Pinpoint the cell where the given text exists, returning its (X, Y) midpoint coordinate. 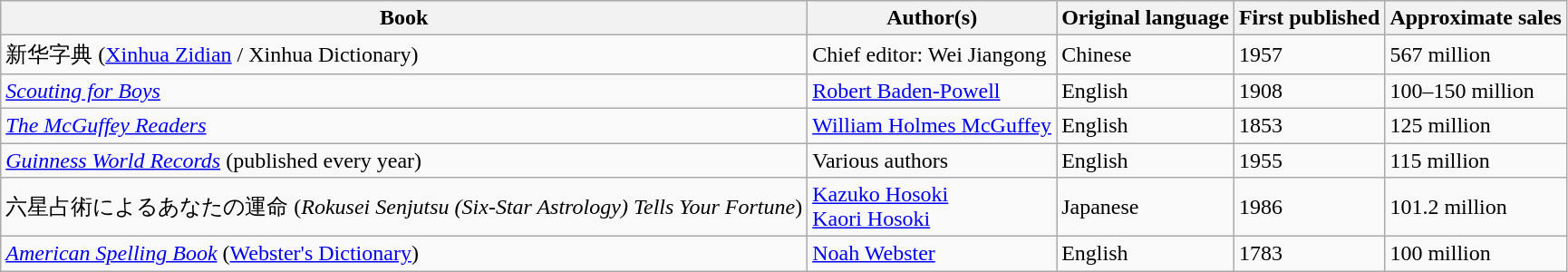
Original language (1146, 18)
1783 (1309, 254)
Robert Baden-Powell (932, 91)
115 million (1476, 160)
Author(s) (932, 18)
100 million (1476, 254)
100–150 million (1476, 91)
Noah Webster (932, 254)
Scouting for Boys (404, 91)
First published (1309, 18)
Chinese (1146, 54)
567 million (1476, 54)
Various authors (932, 160)
1853 (1309, 125)
1908 (1309, 91)
新华字典 (Xinhua Zidian / Xinhua Dictionary) (404, 54)
Chief editor: Wei Jiangong (932, 54)
1986 (1309, 207)
125 million (1476, 125)
Approximate sales (1476, 18)
American Spelling Book (Webster's Dictionary) (404, 254)
101.2 million (1476, 207)
Japanese (1146, 207)
Guinness World Records (published every year) (404, 160)
William Holmes McGuffey (932, 125)
1957 (1309, 54)
Kazuko HosokiKaori Hosoki (932, 207)
1955 (1309, 160)
六星占術によるあなたの運命 (Rokusei Senjutsu (Six-Star Astrology) Tells Your Fortune) (404, 207)
Book (404, 18)
The McGuffey Readers (404, 125)
